Return the [X, Y] coordinate for the center point of the cell that contains the specified text.  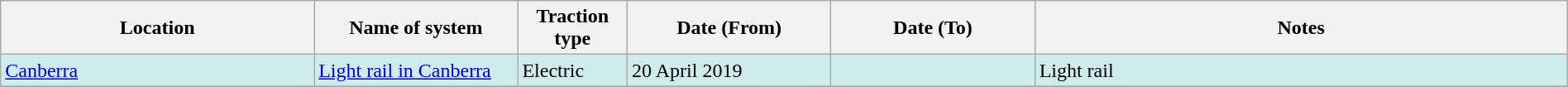
Electric [572, 70]
20 April 2019 [729, 70]
Date (To) [933, 28]
Light rail [1301, 70]
Tractiontype [572, 28]
Light rail in Canberra [416, 70]
Date (From) [729, 28]
Notes [1301, 28]
Location [157, 28]
Canberra [157, 70]
Name of system [416, 28]
